Return the (X, Y) coordinate for the center point of the cell that contains the specified text.  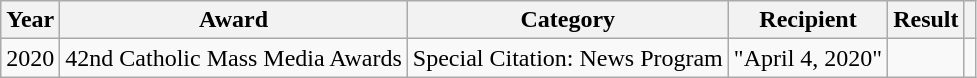
Recipient (808, 20)
42nd Catholic Mass Media Awards (234, 58)
Result (926, 20)
Year (30, 20)
Special Citation: News Program (568, 58)
2020 (30, 58)
"April 4, 2020" (808, 58)
Category (568, 20)
Award (234, 20)
